Output the [X, Y] coordinate of the center of the cell containing the given text.  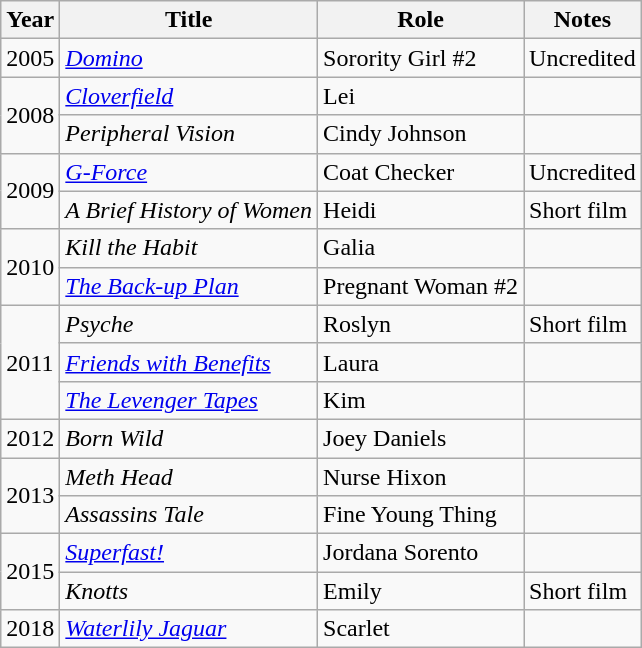
A Brief History of Women [189, 210]
Superfast! [189, 553]
2015 [30, 572]
G-Force [189, 172]
2005 [30, 58]
Domino [189, 58]
Cindy Johnson [421, 134]
Role [421, 20]
Born Wild [189, 438]
Knotts [189, 591]
Emily [421, 591]
Scarlet [421, 629]
2012 [30, 438]
2009 [30, 191]
The Levenger Tapes [189, 400]
Fine Young Thing [421, 515]
Laura [421, 362]
Peripheral Vision [189, 134]
Assassins Tale [189, 515]
Psyche [189, 324]
Sorority Girl #2 [421, 58]
2010 [30, 267]
Roslyn [421, 324]
2013 [30, 496]
The Back-up Plan [189, 286]
Lei [421, 96]
Kim [421, 400]
2011 [30, 362]
Meth Head [189, 477]
Jordana Sorento [421, 553]
Pregnant Woman #2 [421, 286]
Friends with Benefits [189, 362]
Notes [583, 20]
Nurse Hixon [421, 477]
Coat Checker [421, 172]
Title [189, 20]
Kill the Habit [189, 248]
Galia [421, 248]
Waterlily Jaguar [189, 629]
Cloverfield [189, 96]
Heidi [421, 210]
Joey Daniels [421, 438]
2008 [30, 115]
2018 [30, 629]
Year [30, 20]
